Provide the [X, Y] coordinate of the cell's center where the given text is located.  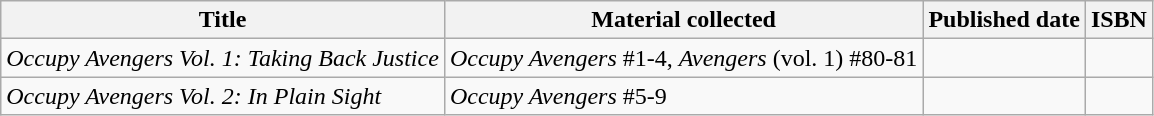
Published date [1004, 20]
Occupy Avengers #5-9 [684, 96]
Material collected [684, 20]
Occupy Avengers #1-4, Avengers (vol. 1) #80-81 [684, 58]
Title [223, 20]
ISBN [1118, 20]
Occupy Avengers Vol. 1: Taking Back Justice [223, 58]
Occupy Avengers Vol. 2: In Plain Sight [223, 96]
